For the text-containing cell, return its midpoint in [X, Y] coordinate format. 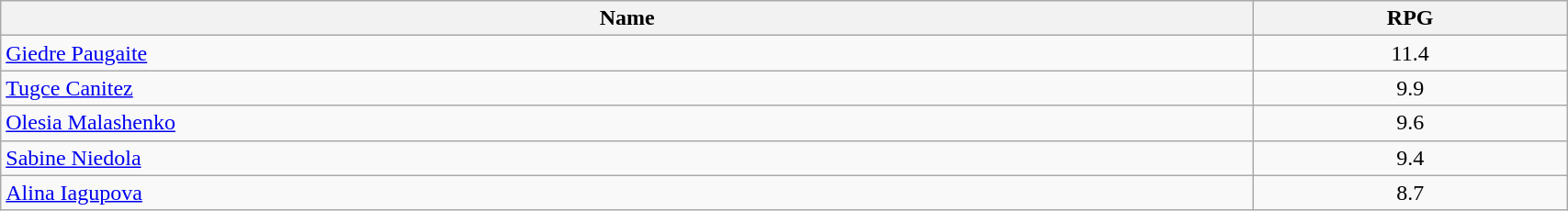
Giedre Paugaite [627, 53]
Alina Iagupova [627, 193]
11.4 [1411, 53]
Tugce Canitez [627, 88]
8.7 [1411, 193]
Olesia Malashenko [627, 123]
9.6 [1411, 123]
Sabine Niedola [627, 158]
9.9 [1411, 88]
Name [627, 18]
9.4 [1411, 158]
RPG [1411, 18]
